Extract the (X, Y) coordinate from the center of the cell holding the provided text.  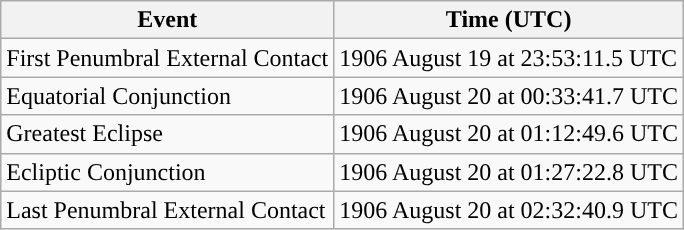
Event (168, 20)
Greatest Eclipse (168, 134)
Last Penumbral External Contact (168, 210)
Time (UTC) (509, 20)
Ecliptic Conjunction (168, 172)
1906 August 20 at 01:12:49.6 UTC (509, 134)
Equatorial Conjunction (168, 96)
1906 August 19 at 23:53:11.5 UTC (509, 58)
1906 August 20 at 02:32:40.9 UTC (509, 210)
First Penumbral External Contact (168, 58)
1906 August 20 at 01:27:22.8 UTC (509, 172)
1906 August 20 at 00:33:41.7 UTC (509, 96)
